Extract the (X, Y) coordinate from the center of the cell holding the provided text.  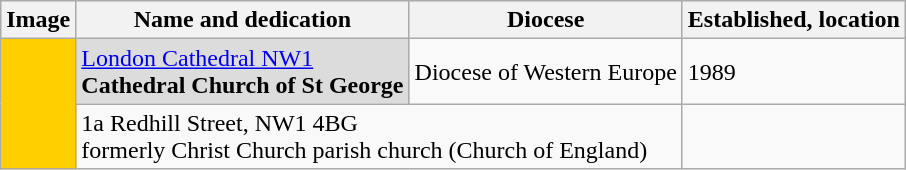
Established, location (794, 20)
1989 (794, 72)
Name and dedication (242, 20)
1a Redhill Street, NW1 4BGformerly Christ Church parish church (Church of England) (380, 136)
London Cathedral NW1Cathedral Church of St George (242, 72)
Diocese (546, 20)
Image (38, 20)
Diocese of Western Europe (546, 72)
